For the text-containing cell, return its midpoint in [X, Y] coordinate format. 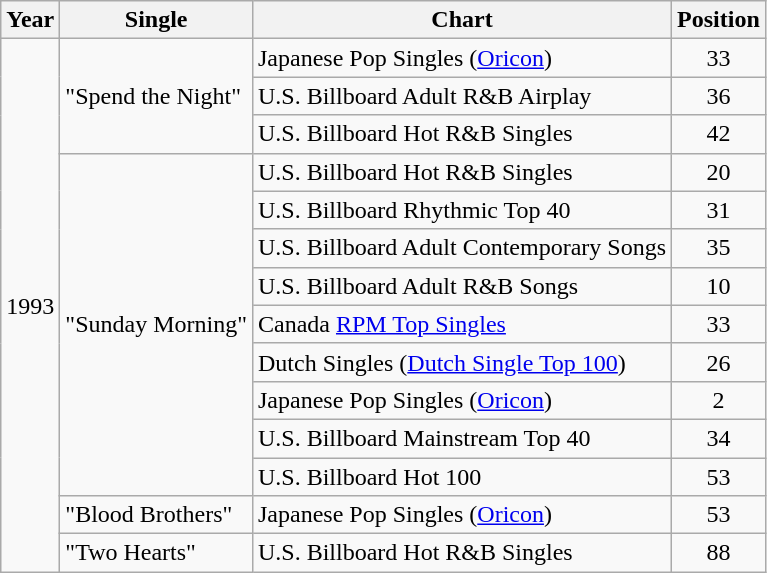
U.S. Billboard Adult R&B Airplay [462, 96]
42 [719, 134]
2 [719, 400]
"Sunday Morning" [156, 324]
Chart [462, 20]
20 [719, 172]
"Blood Brothers" [156, 515]
36 [719, 96]
31 [719, 210]
Year [30, 20]
34 [719, 438]
"Spend the Night" [156, 96]
1993 [30, 306]
U.S. Billboard Mainstream Top 40 [462, 438]
35 [719, 248]
10 [719, 286]
U.S. Billboard Adult R&B Songs [462, 286]
U.S. Billboard Rhythmic Top 40 [462, 210]
Single [156, 20]
Position [719, 20]
U.S. Billboard Adult Contemporary Songs [462, 248]
Canada RPM Top Singles [462, 324]
Dutch Singles (Dutch Single Top 100) [462, 362]
88 [719, 553]
26 [719, 362]
U.S. Billboard Hot 100 [462, 477]
"Two Hearts" [156, 553]
